Identify which cell holds the provided text, then report its [X, Y] central coordinate. 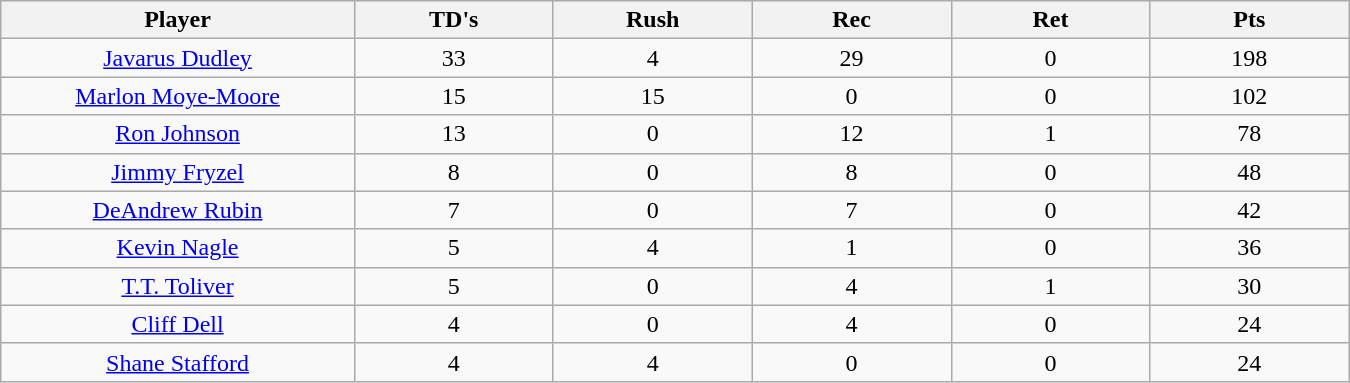
12 [852, 134]
Marlon Moye-Moore [178, 96]
13 [454, 134]
36 [1250, 248]
78 [1250, 134]
Rec [852, 20]
TD's [454, 20]
33 [454, 58]
Pts [1250, 20]
T.T. Toliver [178, 286]
42 [1250, 210]
Ron Johnson [178, 134]
29 [852, 58]
Kevin Nagle [178, 248]
30 [1250, 286]
198 [1250, 58]
Player [178, 20]
102 [1250, 96]
Rush [652, 20]
Javarus Dudley [178, 58]
Shane Stafford [178, 362]
Ret [1050, 20]
DeAndrew Rubin [178, 210]
48 [1250, 172]
Cliff Dell [178, 324]
Jimmy Fryzel [178, 172]
